From the cell containing the given text, extract its center point as (x, y) coordinate. 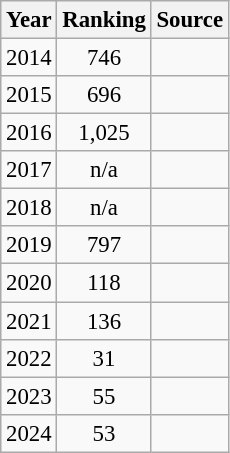
2024 (29, 433)
2020 (29, 283)
2021 (29, 321)
797 (104, 245)
2017 (29, 170)
2019 (29, 245)
2016 (29, 133)
118 (104, 283)
2018 (29, 208)
2023 (29, 396)
55 (104, 396)
Ranking (104, 20)
1,025 (104, 133)
2014 (29, 58)
31 (104, 358)
746 (104, 58)
2022 (29, 358)
696 (104, 95)
136 (104, 321)
2015 (29, 95)
Source (190, 20)
53 (104, 433)
Year (29, 20)
